Detect which cell encompasses the target text, then output its [x, y] center coordinate. 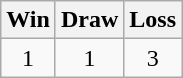
3 [153, 58]
Draw [89, 20]
Loss [153, 20]
Win [28, 20]
